Locate the cell with the specified text and output its (x, y) center coordinate. 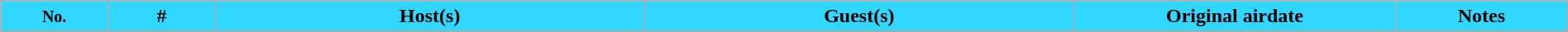
# (161, 16)
Host(s) (430, 16)
Guest(s) (858, 16)
No. (55, 16)
Notes (1482, 16)
Original airdate (1234, 16)
